Locate the cell with the specified text and output its (X, Y) center coordinate. 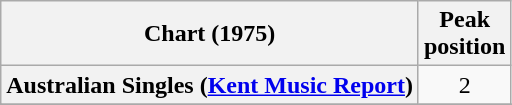
2 (464, 85)
Australian Singles (Kent Music Report) (210, 85)
Peakposition (464, 34)
Chart (1975) (210, 34)
